Identify which cell holds the provided text, then report its (X, Y) central coordinate. 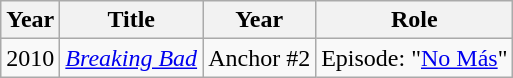
Title (132, 20)
Role (414, 20)
Episode: "No Más" (414, 58)
2010 (30, 58)
Breaking Bad (132, 58)
Anchor #2 (260, 58)
